Provide the (X, Y) coordinate of the cell's center where the given text is located.  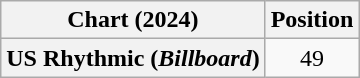
Position (312, 20)
Chart (2024) (133, 20)
49 (312, 58)
US Rhythmic (Billboard) (133, 58)
